Return [x, y] of the center of cell containing provided text 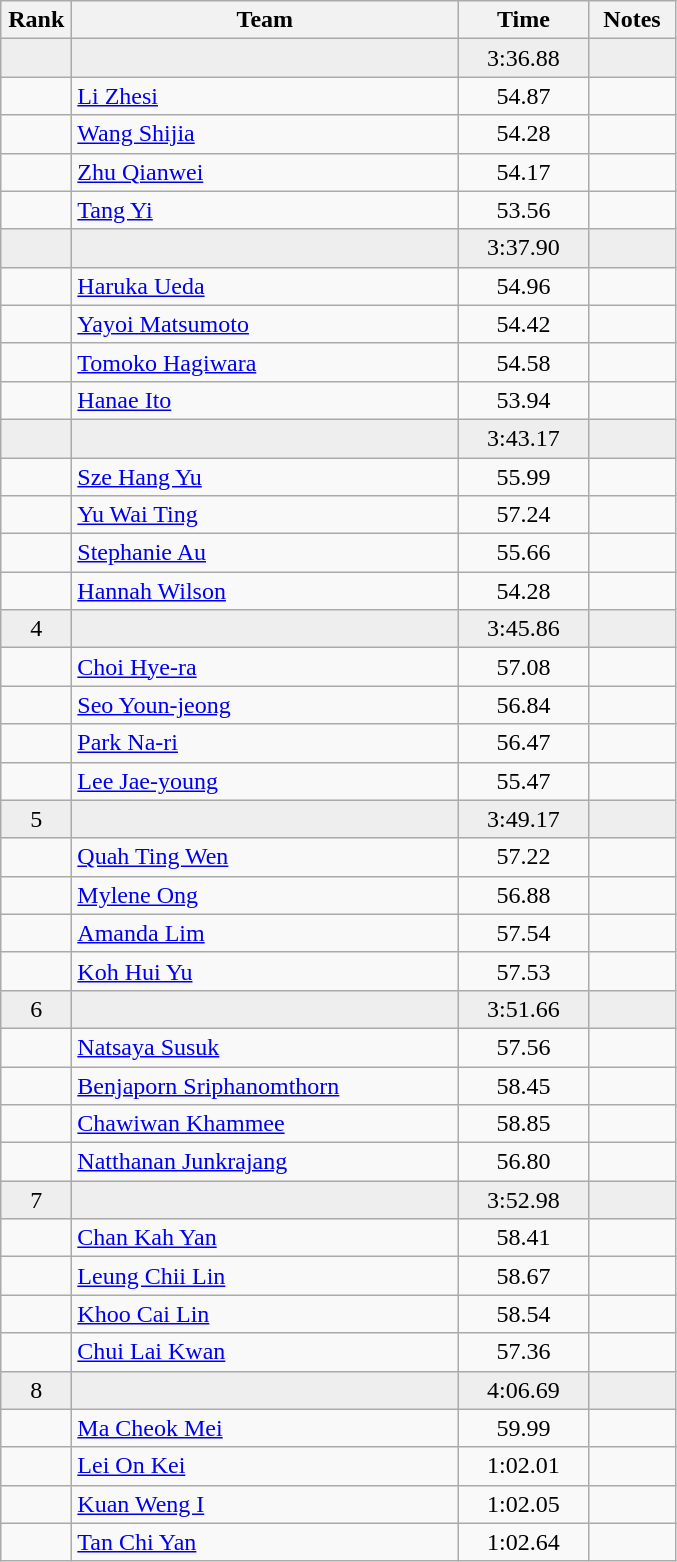
57.24 [524, 515]
1:02.64 [524, 1542]
54.42 [524, 324]
56.84 [524, 705]
Kuan Weng I [265, 1504]
Yayoi Matsumoto [265, 324]
Choi Hye-ra [265, 667]
58.85 [524, 1124]
Sze Hang Yu [265, 477]
Stephanie Au [265, 553]
Natthanan Junkrajang [265, 1162]
Team [265, 20]
Tang Yi [265, 210]
Koh Hui Yu [265, 971]
55.66 [524, 553]
Ma Cheok Mei [265, 1428]
Wang Shijia [265, 134]
4:06.69 [524, 1390]
6 [36, 1009]
59.99 [524, 1428]
Park Na-ri [265, 743]
58.41 [524, 1238]
53.56 [524, 210]
1:02.01 [524, 1466]
56.88 [524, 895]
Natsaya Susuk [265, 1047]
3:49.17 [524, 819]
5 [36, 819]
56.80 [524, 1162]
55.99 [524, 477]
Seo Youn-jeong [265, 705]
Li Zhesi [265, 96]
4 [36, 629]
1:02.05 [524, 1504]
Chawiwan Khammee [265, 1124]
Lei On Kei [265, 1466]
7 [36, 1200]
57.56 [524, 1047]
Rank [36, 20]
3:37.90 [524, 248]
Notes [632, 20]
Hannah Wilson [265, 591]
Tomoko Hagiwara [265, 362]
57.22 [524, 857]
Chan Kah Yan [265, 1238]
Leung Chii Lin [265, 1276]
Amanda Lim [265, 933]
Quah Ting Wen [265, 857]
57.54 [524, 933]
Khoo Cai Lin [265, 1314]
Zhu Qianwei [265, 172]
57.53 [524, 971]
58.67 [524, 1276]
54.58 [524, 362]
Chui Lai Kwan [265, 1352]
Benjaporn Sriphanomthorn [265, 1085]
Lee Jae-young [265, 781]
55.47 [524, 781]
57.08 [524, 667]
Tan Chi Yan [265, 1542]
3:52.98 [524, 1200]
3:51.66 [524, 1009]
56.47 [524, 743]
Mylene Ong [265, 895]
54.96 [524, 286]
Hanae Ito [265, 400]
3:43.17 [524, 438]
3:36.88 [524, 58]
8 [36, 1390]
58.45 [524, 1085]
Time [524, 20]
54.17 [524, 172]
58.54 [524, 1314]
3:45.86 [524, 629]
Yu Wai Ting [265, 515]
57.36 [524, 1352]
54.87 [524, 96]
53.94 [524, 400]
Haruka Ueda [265, 286]
